Extract the (X, Y) coordinate from the center of the cell holding the provided text.  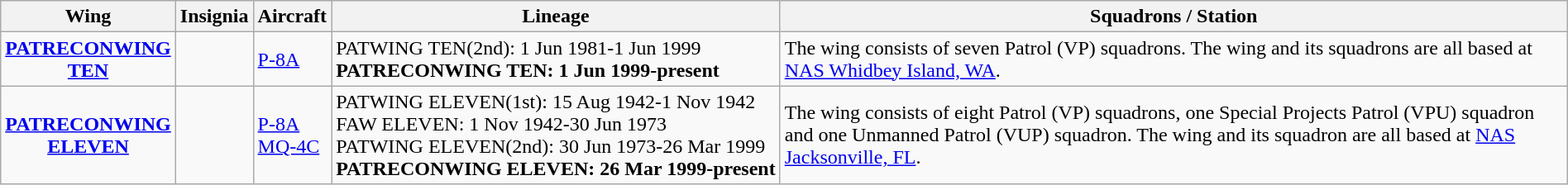
The wing consists of seven Patrol (VP) squadrons. The wing and its squadrons are all based at NAS Whidbey Island, WA. (1174, 59)
P-8A (293, 59)
Squadrons / Station (1174, 17)
P-8AMQ-4C (293, 135)
PATRECONWINGTEN (88, 59)
Lineage (556, 17)
Wing (88, 17)
Aircraft (293, 17)
PATWING TEN(2nd): 1 Jun 1981-1 Jun 1999PATRECONWING TEN: 1 Jun 1999-present (556, 59)
Insignia (214, 17)
PATRECONWINGELEVEN (88, 135)
